From the cell containing the given text, extract its center point as (x, y) coordinate. 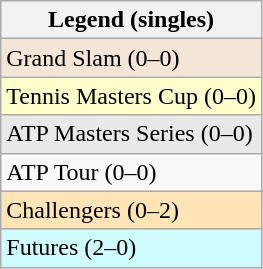
Tennis Masters Cup (0–0) (132, 96)
Grand Slam (0–0) (132, 58)
ATP Tour (0–0) (132, 172)
ATP Masters Series (0–0) (132, 134)
Challengers (0–2) (132, 210)
Legend (singles) (132, 20)
Futures (2–0) (132, 248)
